Output the (X, Y) coordinate of the center of the cell containing the given text.  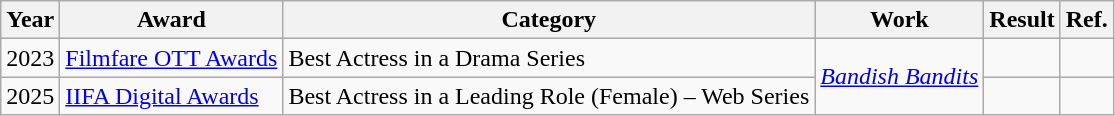
Award (172, 20)
2025 (30, 96)
Work (900, 20)
Best Actress in a Drama Series (549, 58)
Year (30, 20)
2023 (30, 58)
Category (549, 20)
Filmfare OTT Awards (172, 58)
Best Actress in a Leading Role (Female) – Web Series (549, 96)
IIFA Digital Awards (172, 96)
Bandish Bandits (900, 77)
Result (1022, 20)
Ref. (1086, 20)
